Extract the (X, Y) coordinate from the center of the cell holding the provided text.  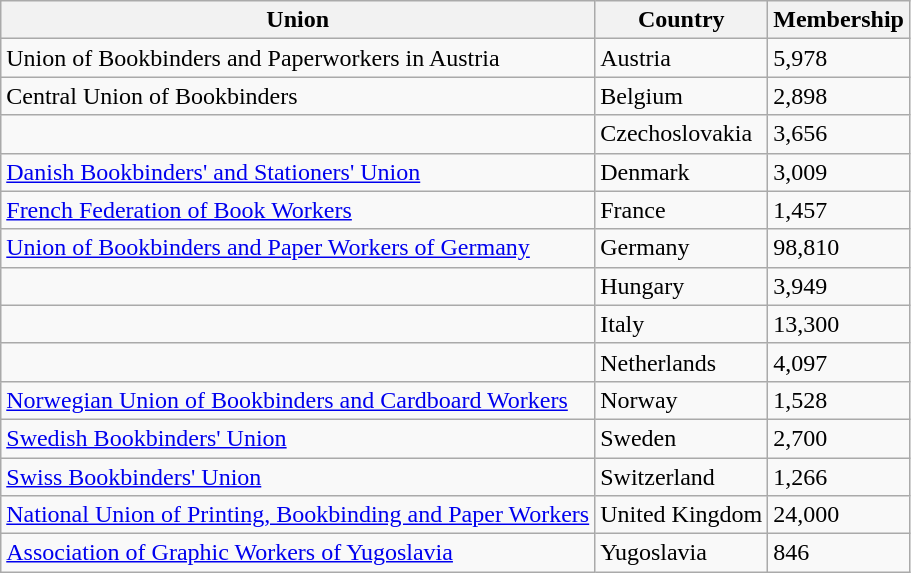
13,300 (839, 324)
98,810 (839, 248)
846 (839, 553)
Danish Bookbinders' and Stationers' Union (298, 172)
Swedish Bookbinders' Union (298, 438)
1,266 (839, 477)
Germany (682, 248)
Country (682, 20)
Norway (682, 400)
Czechoslovakia (682, 134)
French Federation of Book Workers (298, 210)
Union (298, 20)
Norwegian Union of Bookbinders and Cardboard Workers (298, 400)
Hungary (682, 286)
2,898 (839, 96)
2,700 (839, 438)
National Union of Printing, Bookbinding and Paper Workers (298, 515)
Sweden (682, 438)
Membership (839, 20)
3,009 (839, 172)
Association of Graphic Workers of Yugoslavia (298, 553)
France (682, 210)
Belgium (682, 96)
Yugoslavia (682, 553)
Switzerland (682, 477)
3,656 (839, 134)
3,949 (839, 286)
Union of Bookbinders and Paper Workers of Germany (298, 248)
24,000 (839, 515)
5,978 (839, 58)
1,457 (839, 210)
Netherlands (682, 362)
4,097 (839, 362)
Swiss Bookbinders' Union (298, 477)
1,528 (839, 400)
Central Union of Bookbinders (298, 96)
United Kingdom (682, 515)
Union of Bookbinders and Paperworkers in Austria (298, 58)
Italy (682, 324)
Austria (682, 58)
Denmark (682, 172)
